Pinpoint the cell where the given text exists, returning its (x, y) midpoint coordinate. 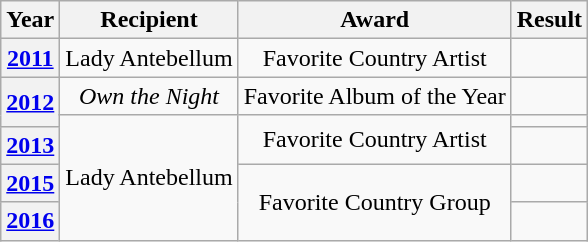
2013 (30, 145)
Own the Night (149, 96)
Result (549, 20)
Favorite Country Group (374, 202)
2012 (30, 102)
2011 (30, 58)
Favorite Album of the Year (374, 96)
2015 (30, 183)
Year (30, 20)
Recipient (149, 20)
2016 (30, 221)
Award (374, 20)
